Output the (X, Y) coordinate of the center of the cell containing the given text.  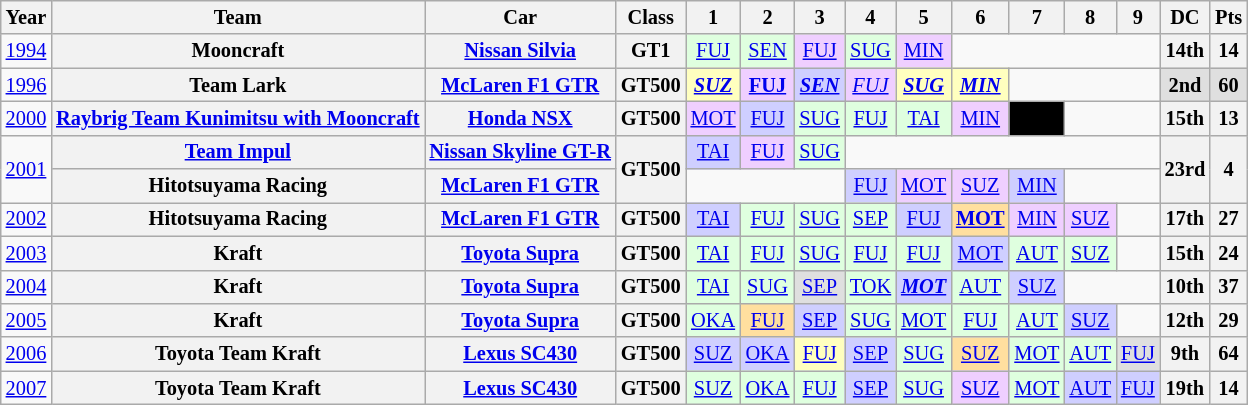
1996 (26, 85)
2007 (26, 388)
Raybrig Team Kunimitsu with Mooncraft (238, 118)
14th (1185, 51)
Car (520, 17)
5 (924, 17)
2001 (26, 168)
24 (1228, 253)
12th (1185, 320)
Pts (1228, 17)
Team Lark (238, 85)
TOK (870, 287)
9 (1138, 17)
13 (1228, 118)
Honda NSX (520, 118)
Nissan Silvia (520, 51)
2 (768, 17)
60 (1228, 85)
29 (1228, 320)
2nd (1185, 85)
Team Impul (238, 152)
2000 (26, 118)
1 (714, 17)
3 (819, 17)
64 (1228, 354)
Nissan Skyline GT-R (520, 152)
2003 (26, 253)
27 (1228, 219)
2006 (26, 354)
Mooncraft (238, 51)
19th (1185, 388)
23rd (1185, 168)
8 (1090, 17)
Year (26, 17)
2005 (26, 320)
1994 (26, 51)
9th (1185, 354)
2004 (26, 287)
6 (980, 17)
GT1 (651, 51)
Class (651, 17)
37 (1228, 287)
Team (238, 17)
DC (1185, 17)
10th (1185, 287)
2002 (26, 219)
17th (1185, 219)
7 (1036, 17)
